Search for the cell housing the specified text and yield its [x, y] center coordinate. 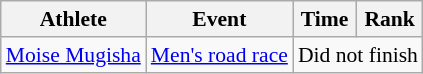
Moise Mugisha [74, 55]
Did not finish [358, 55]
Time [324, 19]
Athlete [74, 19]
Rank [390, 19]
Event [220, 19]
Men's road race [220, 55]
